Output the [x, y] coordinate of the center of the cell containing the given text.  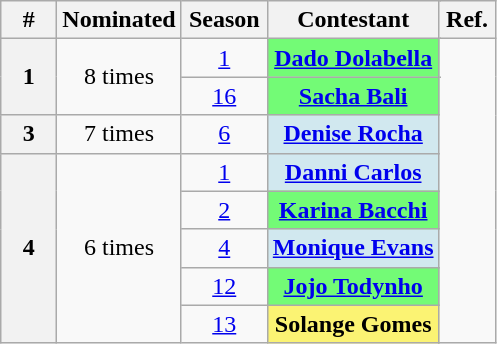
12 [224, 286]
Karina Bacchi [353, 210]
7 times [119, 134]
Nominated [119, 20]
8 times [119, 77]
Monique Evans [353, 248]
Dado Dolabella [353, 58]
16 [224, 96]
Sacha Bali [353, 96]
Solange Gomes [353, 324]
Denise Rocha [353, 134]
6 [224, 134]
Contestant [353, 20]
Jojo Todynho [353, 286]
6 times [119, 248]
# [29, 20]
Season [224, 20]
Danni Carlos [353, 172]
Ref. [467, 20]
13 [224, 324]
2 [224, 210]
3 [29, 134]
